Output the [x, y] coordinate of the center of the cell containing the given text.  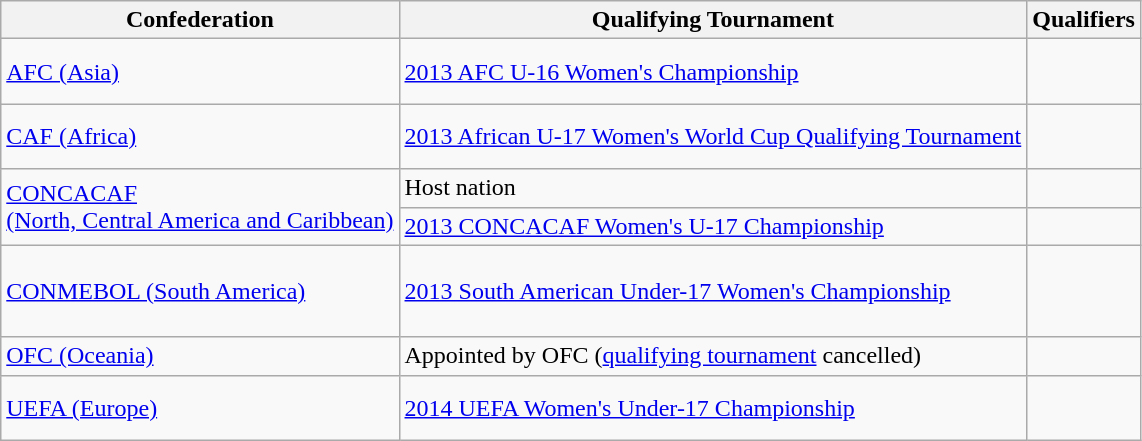
2013 African U-17 Women's World Cup Qualifying Tournament [713, 136]
Confederation [200, 20]
CONCACAF(North, Central America and Caribbean) [200, 207]
Qualifying Tournament [713, 20]
AFC (Asia) [200, 72]
2013 South American Under-17 Women's Championship [713, 291]
2013 CONCACAF Women's U-17 Championship [713, 226]
CAF (Africa) [200, 136]
OFC (Oceania) [200, 356]
Qualifiers [1084, 20]
2014 UEFA Women's Under-17 Championship [713, 408]
Appointed by OFC (qualifying tournament cancelled) [713, 356]
UEFA (Europe) [200, 408]
Host nation [713, 188]
2013 AFC U-16 Women's Championship [713, 72]
CONMEBOL (South America) [200, 291]
